Capture the cell that displays the provided text and extract its (X, Y) central coordinate. 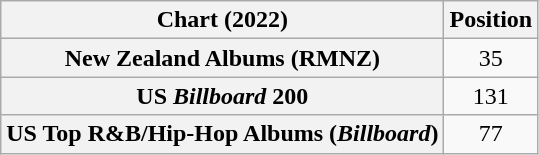
35 (491, 58)
New Zealand Albums (RMNZ) (222, 58)
US Billboard 200 (222, 96)
US Top R&B/Hip-Hop Albums (Billboard) (222, 134)
Chart (2022) (222, 20)
131 (491, 96)
Position (491, 20)
77 (491, 134)
